For the text-containing cell, return its midpoint in (x, y) coordinate format. 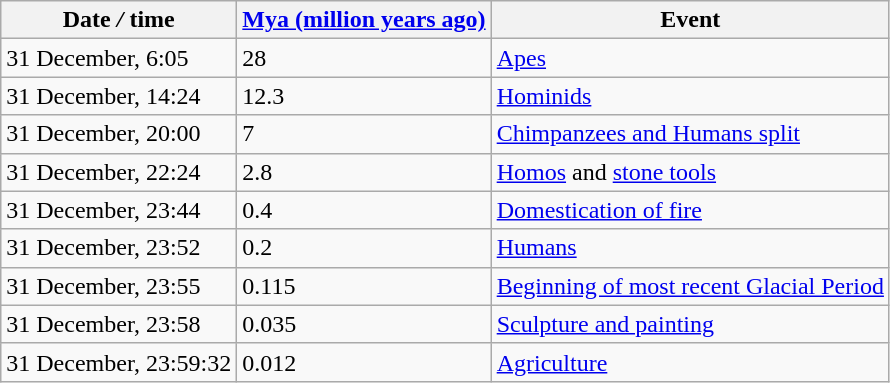
0.035 (364, 324)
31 December, 23:59:32 (119, 362)
Chimpanzees and Humans split (690, 134)
Homos and stone tools (690, 172)
31 December, 23:58 (119, 324)
Agriculture (690, 362)
31 December, 6:05 (119, 58)
2.8 (364, 172)
31 December, 20:00 (119, 134)
31 December, 22:24 (119, 172)
Humans (690, 248)
Domestication of fire (690, 210)
Date / time (119, 20)
0.4 (364, 210)
12.3 (364, 96)
31 December, 23:44 (119, 210)
Sculpture and painting (690, 324)
31 December, 23:55 (119, 286)
Hominids (690, 96)
28 (364, 58)
Apes (690, 58)
31 December, 14:24 (119, 96)
7 (364, 134)
0.012 (364, 362)
Mya (million years ago) (364, 20)
0.115 (364, 286)
31 December, 23:52 (119, 248)
Event (690, 20)
Beginning of most recent Glacial Period (690, 286)
0.2 (364, 248)
